Identify which cell holds the provided text, then report its (x, y) central coordinate. 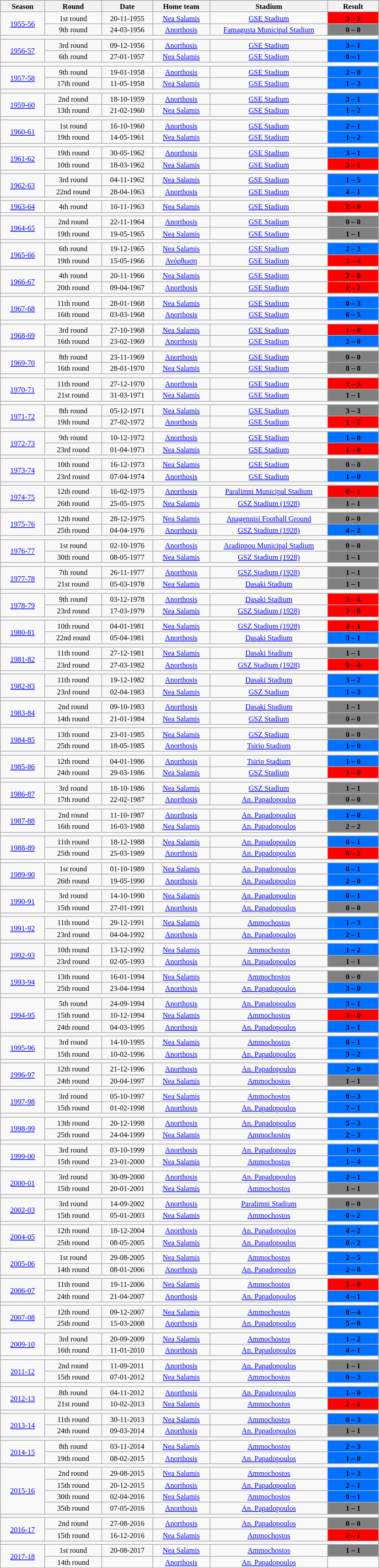
2004-05 (22, 1236)
Home team (181, 6)
Stadium (269, 6)
14-05-1961 (127, 137)
18-12-1988 (127, 842)
09-12-2007 (127, 1311)
03-03-1968 (127, 314)
1957-58 (22, 77)
2 – 5 (353, 1257)
27-02-1972 (127, 422)
15-05-1966 (127, 260)
04-01-1986 (127, 761)
1962-63 (22, 185)
01-02-1998 (127, 1107)
25-05-1975 (127, 503)
16-12-1973 (127, 464)
Paralimni Stadium (269, 1204)
1966-67 (22, 282)
2 – 2 (353, 826)
10-12-1972 (127, 437)
2006-07 (22, 1290)
11-01-2010 (127, 1350)
18-10-1959 (127, 99)
11-05-1958 (127, 83)
2017-18 (22, 1556)
1972-73 (22, 443)
1959-60 (22, 104)
Famagusta Municipal Stadium (269, 30)
27-12-1970 (127, 383)
28-04-1963 (127, 191)
Date (127, 6)
20-01-2001 (127, 1188)
5 – 0 (353, 1323)
20th round (73, 287)
19-05-1965 (127, 233)
1974-75 (22, 497)
23-01-2000 (127, 1161)
28-01-1970 (127, 368)
22-02-1987 (127, 799)
04-11-2012 (127, 1392)
1977-78 (22, 578)
1973-74 (22, 470)
1965-66 (22, 254)
1987-88 (22, 820)
1981-82 (22, 659)
16-01-1994 (127, 977)
1 – 5 (353, 180)
19-11-2006 (127, 1285)
1988-89 (22, 848)
19-12-1982 (127, 680)
1985-86 (22, 767)
16-03-1988 (127, 826)
09-04-1967 (127, 287)
1986-87 (22, 793)
6 – 5 (353, 314)
Anagennisi Football Ground (269, 518)
2012-13 (22, 1398)
09-12-1956 (127, 45)
07-01-2012 (127, 1377)
5 – 3 (353, 1122)
2011-12 (22, 1371)
3 – 3 (353, 411)
08-01-2006 (127, 1269)
02-04-2016 (127, 1496)
1984-85 (22, 740)
05-10-1997 (127, 1096)
08-05-1977 (127, 557)
07-05-2016 (127, 1508)
1998-99 (22, 1128)
Paralimni Municipal Stadium (269, 491)
5th round (73, 1003)
7 – 1 (353, 1107)
07-04-1974 (127, 476)
1978-79 (22, 605)
25-03-1989 (127, 853)
1956-57 (22, 51)
1968-69 (22, 335)
27-12-1981 (127, 653)
18-05-1985 (127, 745)
19-01-1958 (127, 72)
15-03-2008 (127, 1323)
05-01-2003 (127, 1215)
19-05-1990 (127, 880)
16-12-2016 (127, 1535)
2016-17 (22, 1529)
24-09-1994 (127, 1003)
27-10-1968 (127, 330)
1960-61 (22, 132)
14-09-2002 (127, 1204)
27-01-1991 (127, 907)
1996-97 (22, 1075)
04-03-1995 (127, 1027)
1982-83 (22, 685)
19-12-1965 (127, 248)
22-11-1964 (127, 222)
30-05-1962 (127, 153)
24-03-1956 (127, 30)
11-10-1987 (127, 814)
10-11-1963 (127, 206)
1992-93 (22, 955)
1967-68 (22, 308)
1980-81 (22, 632)
2007-08 (22, 1317)
29-08-2015 (127, 1473)
18-12-2004 (127, 1230)
1976-77 (22, 551)
21-02-1960 (127, 110)
24-04-1999 (127, 1135)
20-11-1955 (127, 18)
04-04-1976 (127, 530)
Ανόρθωση (181, 260)
1971-72 (22, 416)
01-04-1973 (127, 449)
28-12-1975 (127, 518)
1993-94 (22, 982)
Round (73, 6)
2002-03 (22, 1209)
1983-84 (22, 713)
27-01-1957 (127, 56)
2000-01 (22, 1182)
Season (22, 6)
03-11-2014 (127, 1446)
03-10-1999 (127, 1150)
31-03-1971 (127, 395)
09-03-2014 (127, 1431)
1963-64 (22, 206)
30-11-2013 (127, 1419)
1970-71 (22, 389)
04-01-1981 (127, 626)
Aradippou Municipal Stadium (269, 545)
7th round (73, 572)
10-02-1996 (127, 1054)
1995-96 (22, 1048)
14-10-1990 (127, 895)
03-12-1978 (127, 599)
16-10-1960 (127, 126)
2009-10 (22, 1344)
20-08-2017 (127, 1550)
2014-15 (22, 1452)
17-03-1979 (127, 611)
18-03-1962 (127, 164)
20-12-1998 (127, 1122)
2013-14 (22, 1425)
20-12-2015 (127, 1485)
29-03-1986 (127, 772)
05-12-1971 (127, 411)
1991-92 (22, 928)
23-04-1994 (127, 988)
09-10-1983 (127, 707)
1969-70 (22, 362)
35th round (73, 1508)
3 – 4 (353, 599)
21-01-1984 (127, 719)
10-02-2013 (127, 1404)
1975-76 (22, 524)
20-04-1997 (127, 1080)
20-09-2009 (127, 1338)
26-11-1977 (127, 572)
14-10-1995 (127, 1042)
21-12-1996 (127, 1069)
13-12-1992 (127, 949)
04-11-1962 (127, 180)
02-10-1976 (127, 545)
02-04-1983 (127, 692)
21-04-2007 (127, 1296)
11-09-2011 (127, 1365)
1994-95 (22, 1015)
23-02-1969 (127, 341)
10-12-1994 (127, 1015)
2005-06 (22, 1263)
29-12-1991 (127, 922)
2015-16 (22, 1491)
30-09-2000 (127, 1177)
1961-62 (22, 159)
02-05-1993 (127, 961)
1997-98 (22, 1101)
08-05-2005 (127, 1242)
1955-56 (22, 24)
1989-90 (22, 874)
23-01-1985 (127, 734)
Result (353, 6)
01-10-1989 (127, 869)
05-04-1981 (127, 638)
05-03-1978 (127, 584)
28-01-1968 (127, 303)
08-02-2015 (127, 1458)
18-10-1986 (127, 788)
1964-65 (22, 227)
23-11-1969 (127, 356)
1999-00 (22, 1156)
1990-91 (22, 901)
29-08-2005 (127, 1257)
20-11-1966 (127, 276)
27-08-2016 (127, 1523)
27-03-1982 (127, 664)
16-02-1975 (127, 491)
04-04-1992 (127, 934)
